Pinpoint the cell where the given text exists, returning its (X, Y) midpoint coordinate. 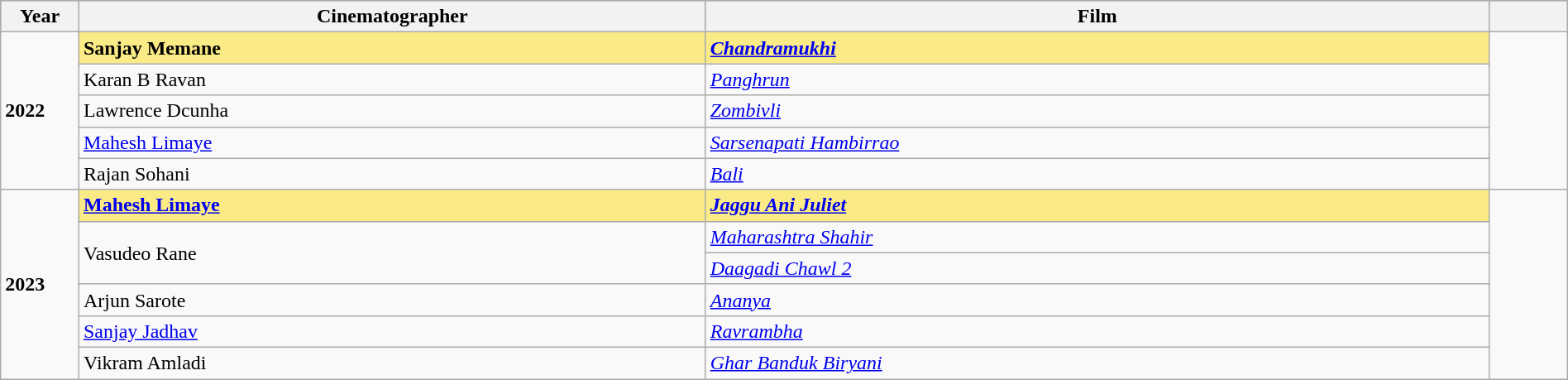
2023 (40, 284)
2022 (40, 111)
Vikram Amladi (392, 363)
Jaggu Ani Juliet (1097, 205)
Karan B Ravan (392, 79)
Zombivli (1097, 111)
Sanjay Jadhav (392, 331)
Panghrun (1097, 79)
Ghar Banduk Biryani (1097, 363)
Bali (1097, 174)
Sarsenapati Hambirrao (1097, 142)
Ananya (1097, 300)
Film (1097, 17)
Sanjay Memane (392, 48)
Lawrence Dcunha (392, 111)
Rajan Sohani (392, 174)
Maharashtra Shahir (1097, 237)
Year (40, 17)
Vasudeo Rane (392, 253)
Cinematographer (392, 17)
Daagadi Chawl 2 (1097, 268)
Arjun Sarote (392, 300)
Chandramukhi (1097, 48)
Ravrambha (1097, 331)
